Provide the (X, Y) coordinate of the cell's center where the given text is located.  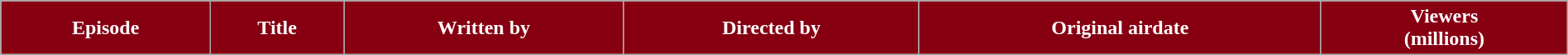
Written by (485, 28)
Original airdate (1120, 28)
Viewers(millions) (1444, 28)
Episode (106, 28)
Title (278, 28)
Directed by (771, 28)
